Scan for the cell matching the given text and deliver its [X, Y] coordinate at center. 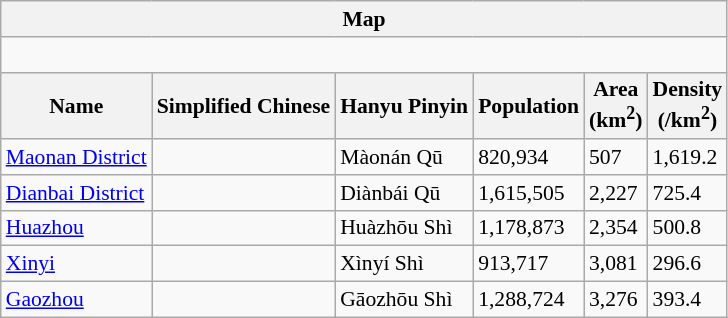
507 [616, 157]
1,288,724 [528, 300]
3,276 [616, 300]
Diànbái Qū [404, 193]
Name [76, 106]
725.4 [688, 193]
Gāozhōu Shì [404, 300]
Xìnyí Shì [404, 264]
Map [364, 19]
913,717 [528, 264]
Màonán Qū [404, 157]
1,619.2 [688, 157]
Density(/km2) [688, 106]
Huazhou [76, 228]
2,227 [616, 193]
2,354 [616, 228]
296.6 [688, 264]
Maonan District [76, 157]
Area(km2) [616, 106]
820,934 [528, 157]
500.8 [688, 228]
3,081 [616, 264]
Gaozhou [76, 300]
1,615,505 [528, 193]
Population [528, 106]
393.4 [688, 300]
Huàzhōu Shì [404, 228]
Xinyi [76, 264]
Hanyu Pinyin [404, 106]
1,178,873 [528, 228]
Dianbai District [76, 193]
Simplified Chinese [244, 106]
